Search for the cell housing the specified text and yield its [X, Y] center coordinate. 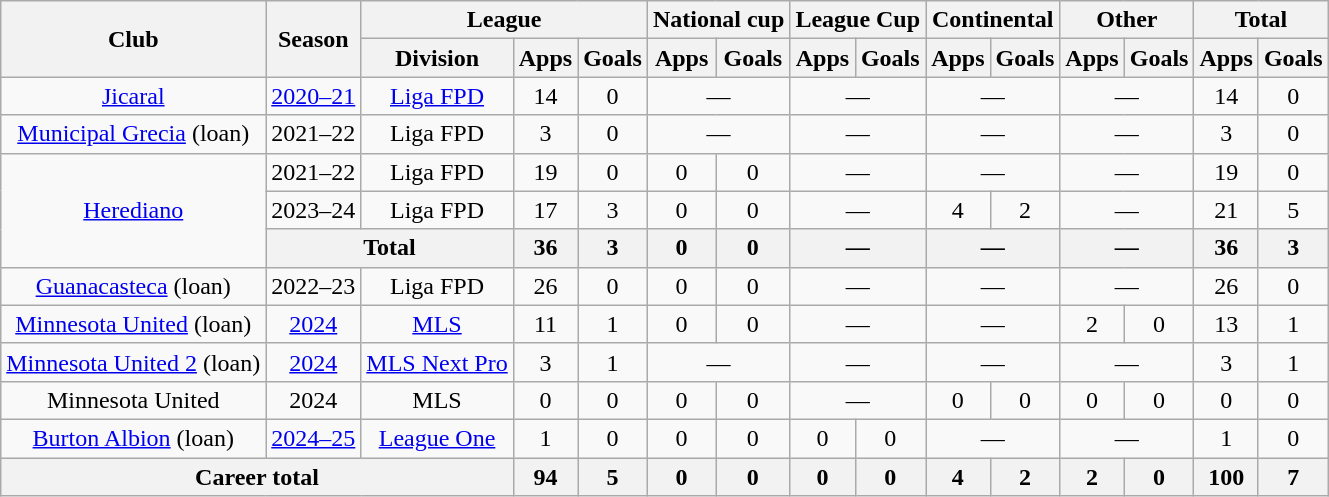
94 [545, 477]
National cup [718, 20]
Continental [993, 20]
2024–25 [314, 438]
11 [545, 324]
Division [437, 58]
2022–23 [314, 286]
MLS Next Pro [437, 362]
Municipal Grecia (loan) [134, 134]
21 [1226, 210]
Other [1127, 20]
Minnesota United [134, 400]
Herediano [134, 210]
Club [134, 39]
Burton Albion (loan) [134, 438]
League One [437, 438]
13 [1226, 324]
League Cup [858, 20]
Minnesota United 2 (loan) [134, 362]
Guanacasteca (loan) [134, 286]
2020–21 [314, 96]
2023–24 [314, 210]
Season [314, 39]
17 [545, 210]
Minnesota United (loan) [134, 324]
100 [1226, 477]
Jicaral [134, 96]
Career total [257, 477]
League [504, 20]
7 [1293, 477]
